Find where the given text appears and provide that cell's center as (x, y) coordinate. 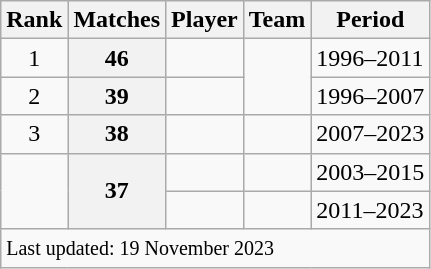
Matches (117, 20)
46 (117, 58)
2 (34, 96)
39 (117, 96)
1996–2011 (370, 58)
Last updated: 19 November 2023 (216, 248)
1996–2007 (370, 96)
2007–2023 (370, 134)
38 (117, 134)
1 (34, 58)
Player (205, 20)
Team (277, 20)
37 (117, 191)
3 (34, 134)
2011–2023 (370, 210)
2003–2015 (370, 172)
Rank (34, 20)
Period (370, 20)
